Detect which cell encompasses the target text, then output its (x, y) center coordinate. 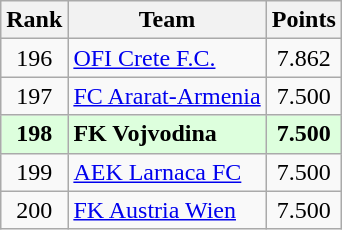
197 (34, 96)
Points (304, 20)
OFI Crete F.C. (167, 58)
196 (34, 58)
FK Vojvodina (167, 134)
200 (34, 210)
198 (34, 134)
199 (34, 172)
FK Austria Wien (167, 210)
7.862 (304, 58)
FC Ararat-Armenia (167, 96)
AEK Larnaca FC (167, 172)
Rank (34, 20)
Team (167, 20)
